Return the (x, y) coordinate for the center point of the cell that contains the specified text.  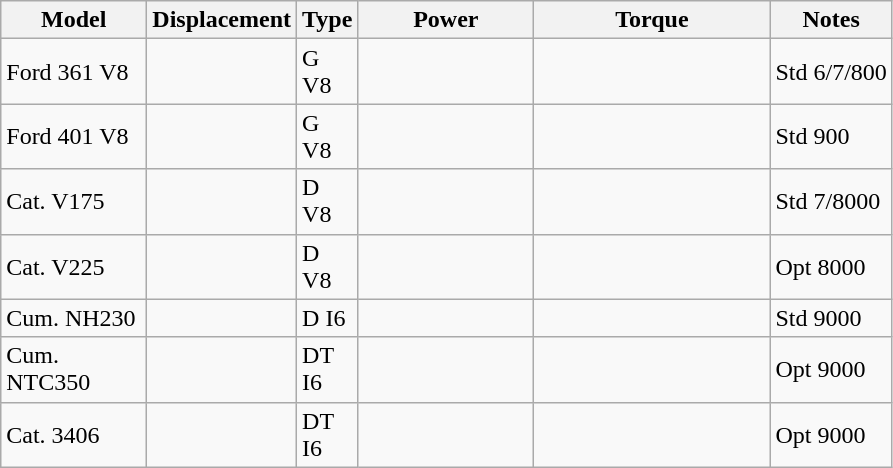
Notes (831, 20)
D I6 (328, 318)
Model (74, 20)
Opt 8000 (831, 266)
Ford 401 V8 (74, 136)
Cat. V225 (74, 266)
Std 7/8000 (831, 202)
Cat. 3406 (74, 434)
Cum. NTC350 (74, 370)
Ford 361 V8 (74, 72)
Cat. V175 (74, 202)
Std 6/7/800 (831, 72)
Std 9000 (831, 318)
Type (328, 20)
Displacement (222, 20)
Std 900 (831, 136)
Torque (652, 20)
Power (446, 20)
Cum. NH230 (74, 318)
